Find where the given text appears and provide that cell's center as (x, y) coordinate. 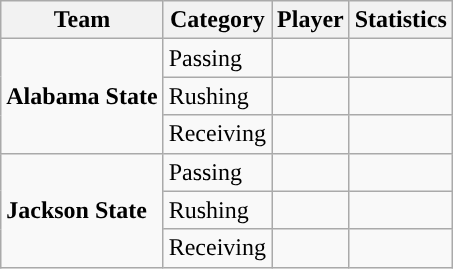
Player (311, 20)
Team (82, 20)
Jackson State (82, 210)
Category (217, 20)
Alabama State (82, 96)
Statistics (400, 20)
